Provide the (X, Y) coordinate of the cell's center where the given text is located.  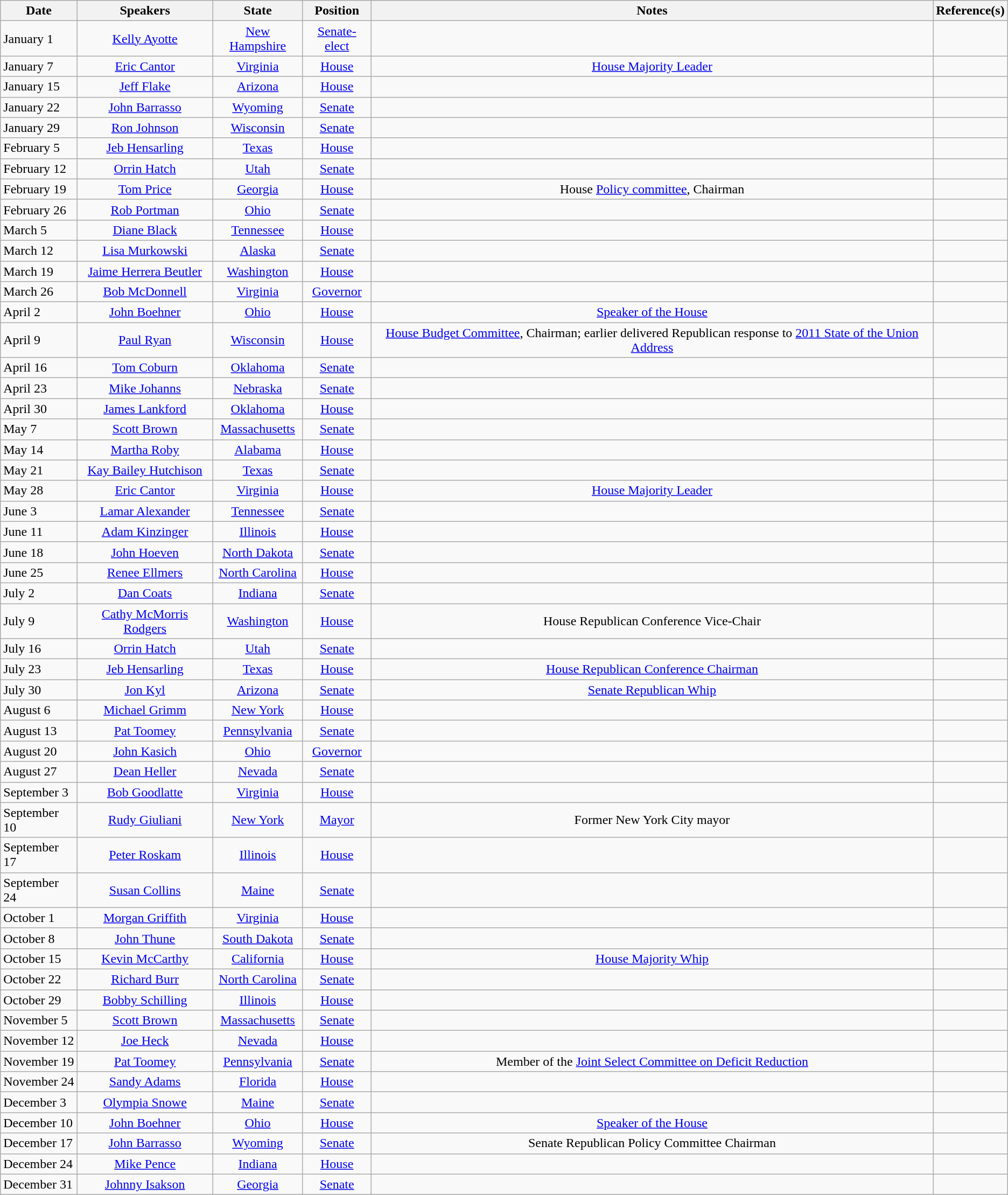
Florida (257, 1082)
December 31 (39, 1184)
Jaime Herrera Beutler (145, 271)
House Policy committee, Chairman (652, 189)
Peter Roskam (145, 855)
House Budget Committee, Chairman; earlier delivered Republican response to 2011 State of the Union Address (652, 340)
February 26 (39, 209)
Kevin McCarthy (145, 959)
Tom Coburn (145, 368)
May 28 (39, 491)
May 7 (39, 429)
January 22 (39, 107)
December 24 (39, 1164)
August 6 (39, 710)
October 29 (39, 1000)
Dan Coats (145, 593)
Mike Pence (145, 1164)
Jeff Flake (145, 87)
Dean Heller (145, 772)
June 25 (39, 572)
Richard Burr (145, 979)
Paul Ryan (145, 340)
Former New York City mayor (652, 820)
Susan Collins (145, 890)
July 23 (39, 669)
North Dakota (257, 552)
House Republican Conference Chairman (652, 669)
June 11 (39, 532)
Adam Kinzinger (145, 532)
October 22 (39, 979)
Alaska (257, 250)
James Lankford (145, 409)
July 30 (39, 690)
April 2 (39, 312)
April 30 (39, 409)
Notes (652, 11)
January 7 (39, 66)
April 16 (39, 368)
April 23 (39, 388)
April 9 (39, 340)
State (257, 11)
January 1 (39, 39)
Bob McDonnell (145, 292)
October 1 (39, 918)
March 26 (39, 292)
November 12 (39, 1041)
February 5 (39, 148)
June 3 (39, 511)
John Kasich (145, 751)
Position (337, 11)
Mike Johanns (145, 388)
Martha Roby (145, 450)
John Hoeven (145, 552)
Senate Republican Whip (652, 690)
Alabama (257, 450)
Michael Grimm (145, 710)
November 24 (39, 1082)
Rob Portman (145, 209)
John Thune (145, 938)
Jon Kyl (145, 690)
December 10 (39, 1123)
Sandy Adams (145, 1082)
Kay Bailey Hutchison (145, 470)
February 12 (39, 169)
May 14 (39, 450)
Morgan Griffith (145, 918)
Diane Black (145, 230)
Tom Price (145, 189)
Ron Johnson (145, 128)
Bobby Schilling (145, 1000)
South Dakota (257, 938)
Reference(s) (970, 11)
Bob Goodlatte (145, 792)
September 17 (39, 855)
Olympia Snowe (145, 1102)
March 5 (39, 230)
July 2 (39, 593)
New Hampshire (257, 39)
January 29 (39, 128)
Senate-elect (337, 39)
Senate Republican Policy Committee Chairman (652, 1143)
May 21 (39, 470)
March 12 (39, 250)
August 13 (39, 731)
July 9 (39, 620)
House Republican Conference Vice-Chair (652, 620)
Lamar Alexander (145, 511)
November 5 (39, 1021)
February 19 (39, 189)
October 15 (39, 959)
Joe Heck (145, 1041)
Cathy McMorris Rodgers (145, 620)
Member of the Joint Select Committee on Deficit Reduction (652, 1061)
House Majority Whip (652, 959)
September 24 (39, 890)
July 16 (39, 649)
December 17 (39, 1143)
Date (39, 11)
September 3 (39, 792)
November 19 (39, 1061)
Nebraska (257, 388)
Rudy Giuliani (145, 820)
October 8 (39, 938)
September 10 (39, 820)
August 20 (39, 751)
June 18 (39, 552)
January 15 (39, 87)
Mayor (337, 820)
August 27 (39, 772)
March 19 (39, 271)
California (257, 959)
Speakers (145, 11)
Renee Ellmers (145, 572)
December 3 (39, 1102)
Kelly Ayotte (145, 39)
Lisa Murkowski (145, 250)
Johnny Isakson (145, 1184)
